Find where the given text appears and provide that cell's center as (x, y) coordinate. 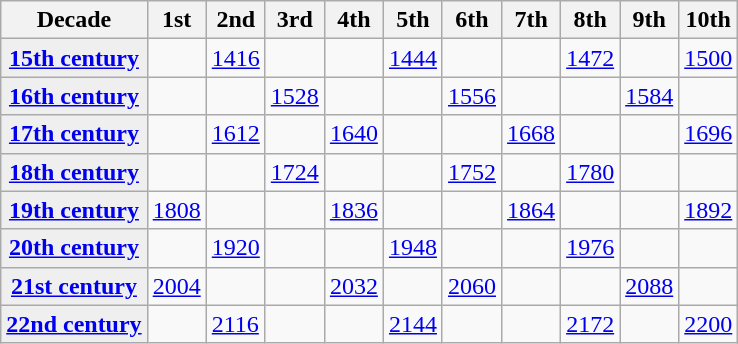
2116 (236, 324)
2nd (236, 20)
7th (532, 20)
18th century (74, 172)
2004 (176, 286)
1808 (176, 210)
1472 (590, 58)
1948 (412, 248)
2060 (472, 286)
22nd century (74, 324)
15th century (74, 58)
17th century (74, 134)
1640 (354, 134)
1584 (650, 96)
1752 (472, 172)
9th (650, 20)
6th (472, 20)
19th century (74, 210)
1668 (532, 134)
1780 (590, 172)
1416 (236, 58)
1528 (294, 96)
1920 (236, 248)
1556 (472, 96)
2088 (650, 286)
1444 (412, 58)
1612 (236, 134)
1724 (294, 172)
8th (590, 20)
2032 (354, 286)
1st (176, 20)
1864 (532, 210)
Decade (74, 20)
5th (412, 20)
10th (708, 20)
3rd (294, 20)
4th (354, 20)
1892 (708, 210)
1836 (354, 210)
1500 (708, 58)
2200 (708, 324)
1976 (590, 248)
2144 (412, 324)
2172 (590, 324)
20th century (74, 248)
1696 (708, 134)
16th century (74, 96)
21st century (74, 286)
